Capture the cell that displays the provided text and extract its [x, y] central coordinate. 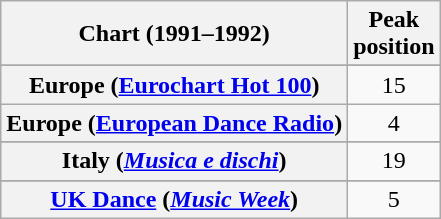
19 [394, 161]
5 [394, 199]
4 [394, 123]
Peakposition [394, 34]
Chart (1991–1992) [174, 34]
UK Dance (Music Week) [174, 199]
Europe (European Dance Radio) [174, 123]
Europe (Eurochart Hot 100) [174, 85]
Italy (Musica e dischi) [174, 161]
15 [394, 85]
